Identify which cell holds the provided text, then report its (X, Y) central coordinate. 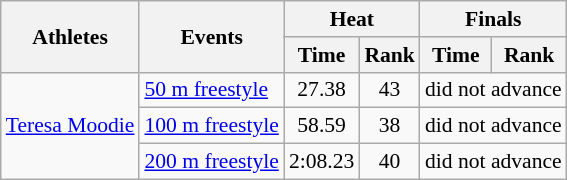
40 (390, 162)
Athletes (70, 36)
43 (390, 90)
100 m freestyle (211, 126)
200 m freestyle (211, 162)
50 m freestyle (211, 90)
Finals (494, 19)
38 (390, 126)
Heat (352, 19)
2:08.23 (322, 162)
Events (211, 36)
58.59 (322, 126)
Teresa Moodie (70, 126)
27.38 (322, 90)
